Return the (x, y) coordinate for the center point of the cell that contains the specified text.  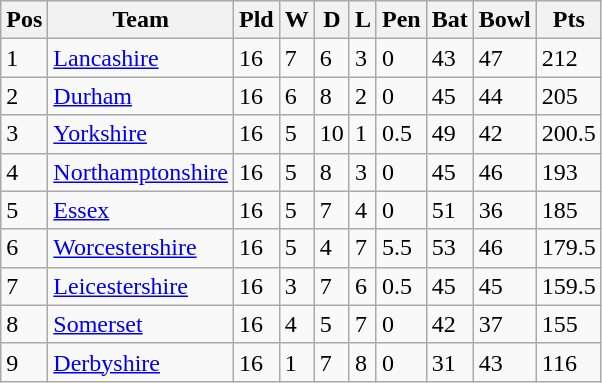
Essex (141, 210)
10 (332, 134)
193 (568, 172)
Somerset (141, 324)
Pld (257, 20)
47 (504, 58)
Pos (24, 20)
205 (568, 96)
31 (450, 362)
Bat (450, 20)
Bowl (504, 20)
49 (450, 134)
53 (450, 248)
51 (450, 210)
Worcestershire (141, 248)
Durham (141, 96)
Pen (401, 20)
9 (24, 362)
Team (141, 20)
155 (568, 324)
200.5 (568, 134)
179.5 (568, 248)
44 (504, 96)
36 (504, 210)
D (332, 20)
Pts (568, 20)
W (296, 20)
Leicestershire (141, 286)
159.5 (568, 286)
5.5 (401, 248)
116 (568, 362)
Derbyshire (141, 362)
37 (504, 324)
L (362, 20)
212 (568, 58)
Northamptonshire (141, 172)
Lancashire (141, 58)
185 (568, 210)
Yorkshire (141, 134)
